Determine the [X, Y] coordinate at the center of the cell enclosing the given text.  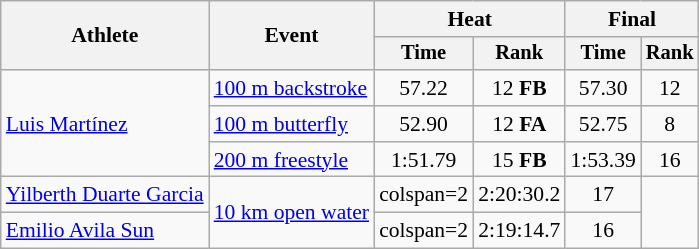
12 [670, 88]
Final [632, 19]
52.75 [602, 124]
15 FB [519, 160]
200 m freestyle [292, 160]
57.30 [602, 88]
Heat [470, 19]
100 m backstroke [292, 88]
8 [670, 124]
1:53.39 [602, 160]
Event [292, 36]
12 FB [519, 88]
Yilberth Duarte Garcia [105, 195]
57.22 [424, 88]
1:51.79 [424, 160]
2:20:30.2 [519, 195]
52.90 [424, 124]
10 km open water [292, 212]
Athlete [105, 36]
100 m butterfly [292, 124]
2:19:14.7 [519, 231]
Luis Martínez [105, 124]
17 [602, 195]
12 FA [519, 124]
Emilio Avila Sun [105, 231]
